From the cell containing the given text, extract its center point as [x, y] coordinate. 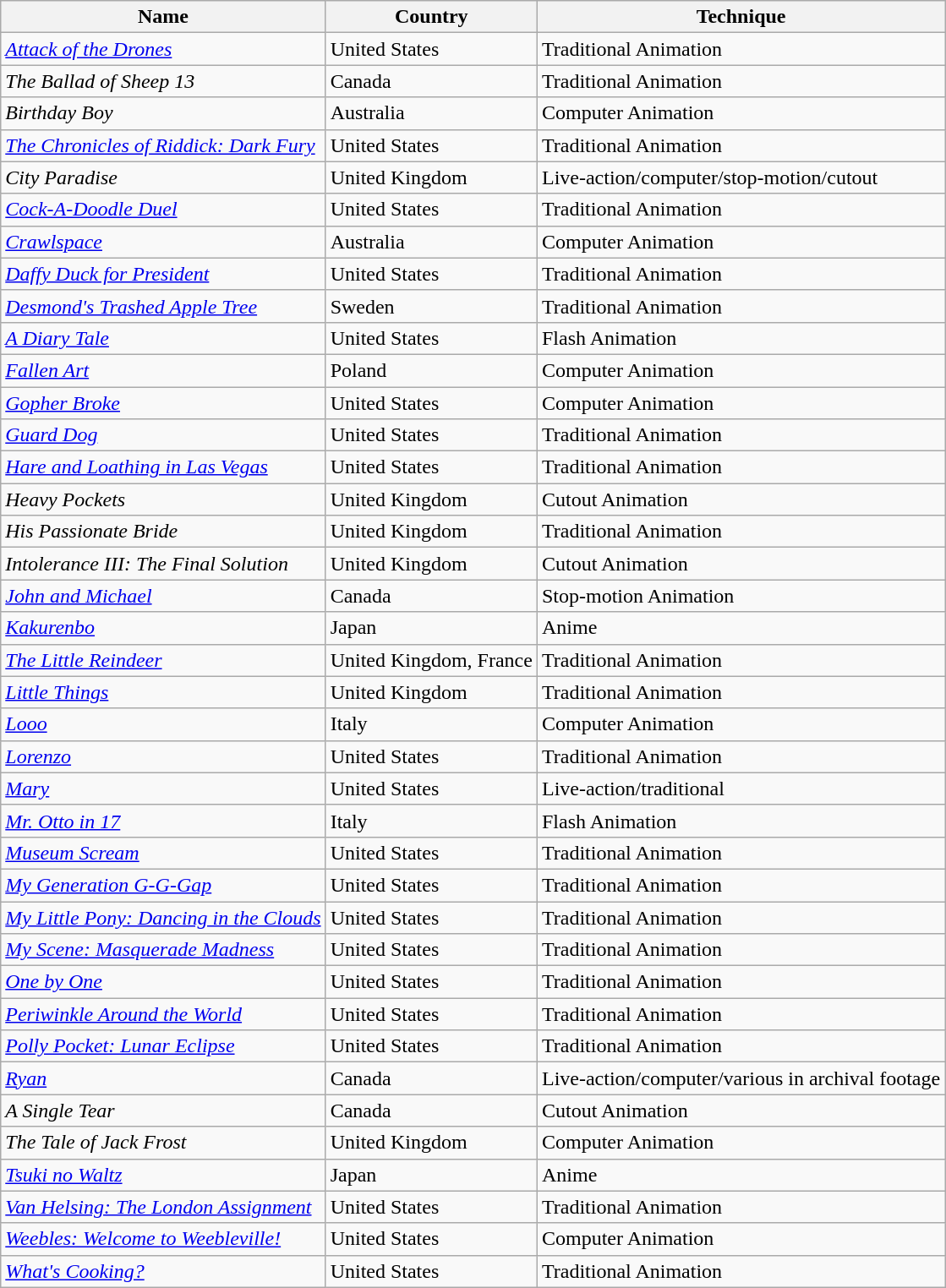
Mary [163, 789]
Attack of the Drones [163, 49]
Periwinkle Around the World [163, 1014]
Mr. Otto in 17 [163, 821]
What's Cooking? [163, 1271]
United Kingdom, France [431, 660]
A Single Tear [163, 1111]
Hare and Loathing in Las Vegas [163, 467]
The Ballad of Sheep 13 [163, 81]
Tsuki no Waltz [163, 1175]
John and Michael [163, 596]
Polly Pocket: Lunar Eclipse [163, 1046]
Cock-A-Doodle Duel [163, 210]
Guard Dog [163, 435]
Heavy Pockets [163, 499]
My Little Pony: Dancing in the Clouds [163, 917]
The Little Reindeer [163, 660]
Poland [431, 370]
Country [431, 17]
Crawlspace [163, 242]
Kakurenbo [163, 628]
Technique [741, 17]
Lorenzo [163, 756]
Ryan [163, 1078]
Intolerance III: The Final Solution [163, 564]
City Paradise [163, 177]
Gopher Broke [163, 403]
One by One [163, 982]
Name [163, 17]
The Tale of Jack Frost [163, 1143]
Van Helsing: The London Assignment [163, 1207]
My Generation G-G-Gap [163, 885]
A Diary Tale [163, 338]
Daffy Duck for President [163, 274]
Looo [163, 724]
Desmond's Trashed Apple Tree [163, 306]
Stop-motion Animation [741, 596]
Museum Scream [163, 853]
Fallen Art [163, 370]
Little Things [163, 692]
The Chronicles of Riddick: Dark Fury [163, 145]
My Scene: Masquerade Madness [163, 950]
Weebles: Welcome to Weebleville! [163, 1239]
Live-action/traditional [741, 789]
Birthday Boy [163, 113]
Sweden [431, 306]
Live-action/computer/various in archival footage [741, 1078]
Live-action/computer/stop-motion/cutout [741, 177]
His Passionate Bride [163, 532]
